Extract the [x, y] coordinate from the center of the cell holding the provided text.  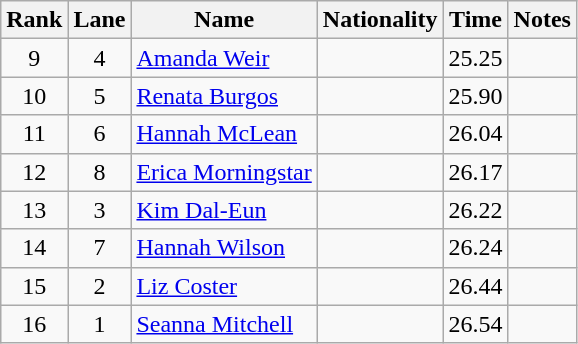
14 [34, 248]
Amanda Weir [224, 58]
Erica Morningstar [224, 172]
Rank [34, 20]
7 [100, 248]
Time [476, 20]
26.54 [476, 324]
Hannah Wilson [224, 248]
9 [34, 58]
Notes [542, 20]
26.24 [476, 248]
Nationality [380, 20]
26.04 [476, 134]
10 [34, 96]
3 [100, 210]
25.90 [476, 96]
5 [100, 96]
Liz Coster [224, 286]
25.25 [476, 58]
1 [100, 324]
8 [100, 172]
Kim Dal-Eun [224, 210]
Name [224, 20]
26.22 [476, 210]
13 [34, 210]
16 [34, 324]
4 [100, 58]
Hannah McLean [224, 134]
Lane [100, 20]
6 [100, 134]
15 [34, 286]
26.17 [476, 172]
11 [34, 134]
12 [34, 172]
Renata Burgos [224, 96]
Seanna Mitchell [224, 324]
26.44 [476, 286]
2 [100, 286]
